Find where the given text appears and provide that cell's center as [x, y] coordinate. 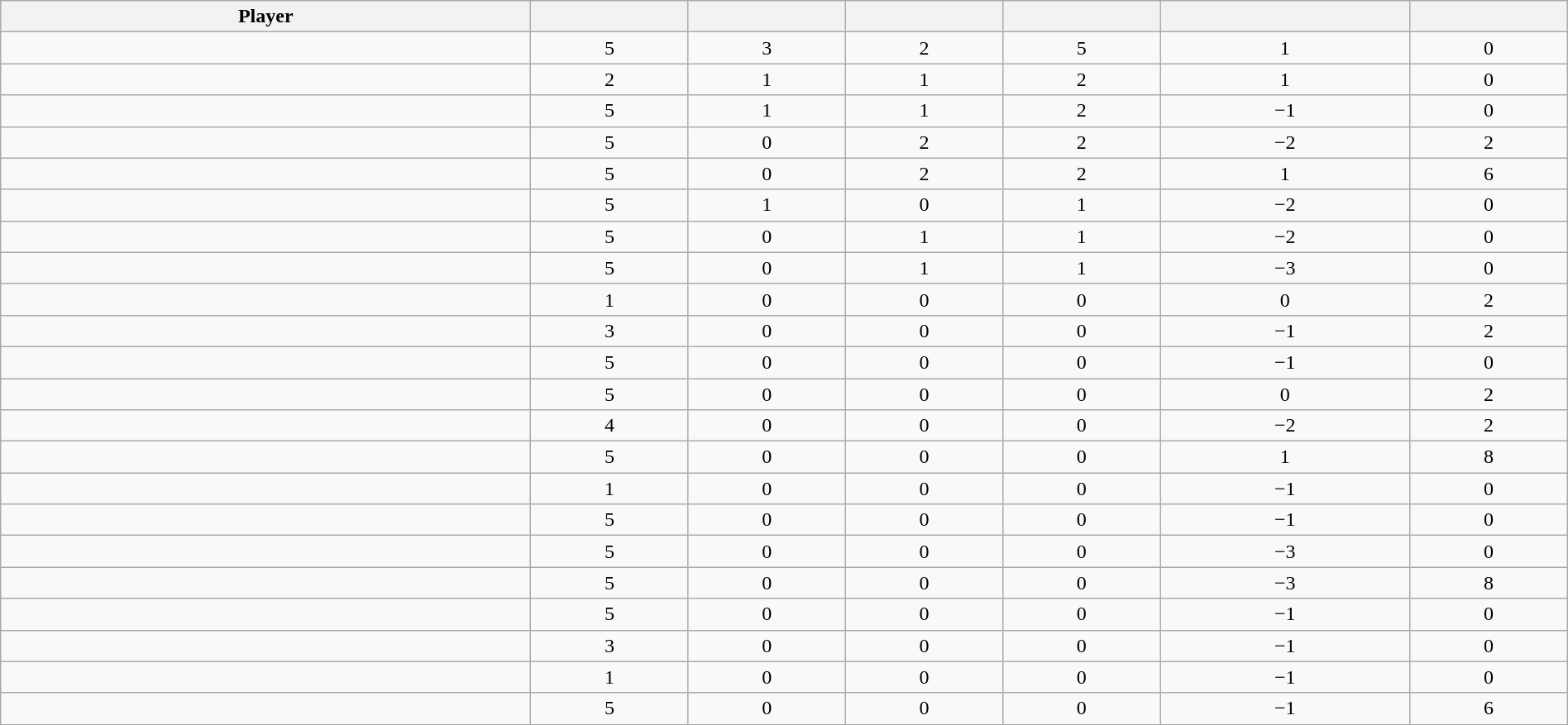
4 [610, 426]
Player [266, 17]
